Return (X, Y) of the center of cell containing provided text 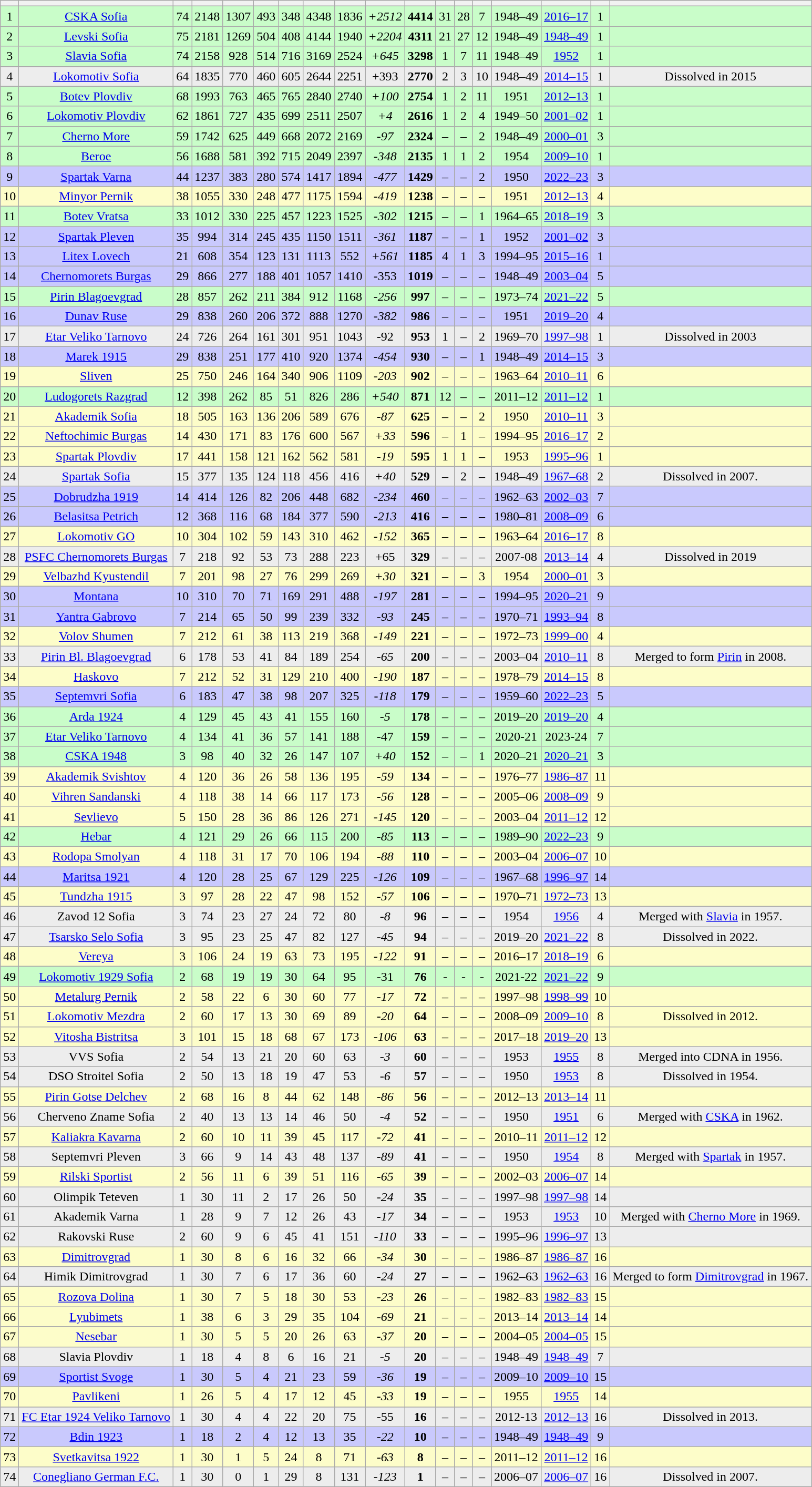
Dissolved in 2022. (711, 937)
314 (239, 236)
2644 (318, 76)
552 (350, 257)
1836 (350, 16)
Himik Dimitrovgrad (96, 1277)
150 (207, 816)
340 (291, 376)
-45 (385, 937)
410 (291, 356)
115 (318, 836)
595 (420, 456)
-6 (385, 1076)
-149 (385, 637)
504 (266, 36)
1109 (350, 376)
+2204 (385, 36)
148 (350, 1096)
-419 (385, 196)
-47 (385, 736)
+540 (385, 396)
529 (420, 476)
Neftochimic Burgas (96, 436)
VVS Sofia (96, 1057)
1429 (420, 176)
Pirin Bl. Blagoevgrad (96, 657)
260 (239, 316)
3169 (318, 56)
Merged into CDNA in 1956. (711, 1057)
2015–16 (567, 257)
750 (207, 376)
-3 (385, 1057)
94 (420, 937)
246 (239, 376)
4414 (420, 16)
158 (239, 456)
+30 (385, 577)
365 (420, 536)
Belasitsa Petrich (96, 516)
+100 (385, 96)
398 (207, 396)
912 (318, 296)
2507 (350, 116)
+33 (385, 436)
97 (207, 897)
PSFC Chernomorets Burgas (96, 557)
Ludogorets Razgrad (96, 396)
321 (420, 577)
Dimitrovgrad (96, 1257)
2148 (207, 16)
1894 (350, 176)
2021-22 (516, 977)
-152 (385, 536)
726 (207, 336)
101 (207, 1037)
348 (291, 16)
2169 (350, 136)
Sevlievo (96, 816)
2049 (318, 156)
Bdin 1923 (96, 1437)
1168 (350, 296)
128 (420, 796)
155 (318, 716)
Rakovski Ruse (96, 1237)
218 (207, 557)
Lokomotiv GO (96, 536)
430 (207, 436)
Olimpik Teteven (96, 1197)
1237 (207, 176)
-69 (385, 1317)
CSKA Sofia (96, 16)
Spartak Pleven (96, 236)
91 (420, 957)
160 (350, 716)
183 (207, 696)
-85 (385, 836)
2524 (350, 56)
-63 (385, 1457)
159 (420, 736)
Merged with Slavia in 1957. (711, 917)
1973–74 (516, 296)
1978–79 (516, 676)
-145 (385, 816)
Lyubimets (96, 1317)
-31 (385, 977)
1993 (207, 96)
Lokomotiv 1929 Sofia (96, 977)
127 (350, 937)
271 (350, 816)
+393 (385, 76)
Tsarsko Selo Sofia (96, 937)
1959–60 (516, 696)
FC Etar 1924 Veliko Tarnovo (96, 1417)
-454 (385, 356)
-256 (385, 296)
1185 (420, 257)
Slavia Sofia (96, 56)
Litex Lovech (96, 257)
201 (207, 577)
-93 (385, 617)
2135 (420, 156)
953 (420, 336)
2770 (420, 76)
Sportist Svoge (96, 1377)
449 (266, 136)
107 (350, 756)
1511 (350, 236)
Beroe (96, 156)
Pavlikeni (96, 1397)
Merged to form Dimitrovgrad in 1967. (711, 1277)
Lokomotiv Plovdiv (96, 116)
-57 (385, 897)
2005–06 (516, 796)
299 (318, 577)
Hebar (96, 836)
104 (350, 1317)
Botev Vratsa (96, 216)
Dobrudzha 1919 (96, 496)
-56 (385, 796)
727 (239, 116)
147 (318, 756)
1417 (318, 176)
-86 (385, 1096)
1019 (420, 276)
Akademik Svishtov (96, 776)
141 (318, 736)
2616 (420, 116)
164 (266, 376)
1055 (207, 196)
Tundzha 1915 (96, 897)
Yantra Gabrovo (96, 617)
1742 (207, 136)
-123 (385, 1476)
42 (9, 836)
+65 (385, 557)
211 (266, 296)
Metalurg Pernik (96, 997)
Conegliano German F.C. (96, 1476)
0 (239, 1476)
857 (207, 296)
-22 (385, 1437)
1150 (318, 236)
Vihren Sandanski (96, 796)
Levski Sofia (96, 36)
-37 (385, 1337)
-203 (385, 376)
1949–50 (516, 116)
1969–70 (516, 336)
994 (207, 236)
177 (266, 356)
214 (207, 617)
Rodopa Smolyan (96, 856)
-55 (385, 1417)
Vitosha Bistritsa (96, 1037)
Chernomorets Burgas (96, 276)
574 (291, 176)
401 (291, 276)
286 (350, 396)
826 (318, 396)
866 (207, 276)
Vereya (96, 957)
-97 (385, 136)
184 (291, 516)
699 (291, 116)
682 (350, 496)
Pirin Blagoevgrad (96, 296)
383 (239, 176)
514 (266, 56)
608 (207, 257)
Arda 1924 (96, 716)
441 (207, 456)
Minyor Pernik (96, 196)
248 (266, 196)
CSKA 1948 (96, 756)
55 (9, 1096)
239 (318, 617)
124 (266, 476)
-126 (385, 876)
+561 (385, 257)
668 (291, 136)
1043 (350, 336)
1238 (420, 196)
Marek 1915 (96, 356)
1410 (350, 276)
161 (266, 336)
1594 (350, 196)
920 (318, 356)
162 (291, 456)
4311 (420, 36)
-106 (385, 1037)
77 (350, 997)
92 (239, 557)
2324 (420, 136)
Septemvri Sofia (96, 696)
408 (291, 36)
Montana (96, 597)
219 (318, 637)
Dissolved in 2019 (711, 557)
2397 (350, 156)
Septemvri Pleven (96, 1156)
888 (318, 316)
+4 (385, 116)
3298 (420, 56)
Dissolved in 2013. (711, 1417)
Nesebar (96, 1337)
715 (291, 156)
1269 (239, 36)
Maritsa 1921 (96, 876)
-92 (385, 336)
332 (350, 617)
1980–81 (516, 516)
1989–90 (516, 836)
400 (350, 676)
99 (291, 617)
Merged with CSKA in 1962. (711, 1116)
Dissolved in 1954. (711, 1076)
-122 (385, 957)
1270 (350, 316)
171 (239, 436)
1057 (318, 276)
465 (266, 96)
2740 (350, 96)
600 (318, 436)
1187 (420, 236)
1374 (350, 356)
123 (266, 257)
456 (318, 476)
1525 (350, 216)
457 (291, 216)
414 (207, 496)
906 (318, 376)
770 (239, 76)
+645 (385, 56)
Cherno More (96, 136)
Spartak Plovdiv (96, 456)
-23 (385, 1297)
1956 (567, 917)
2840 (318, 96)
1999–00 (567, 637)
96 (420, 917)
1688 (207, 156)
135 (239, 476)
1998–99 (567, 997)
210 (318, 676)
291 (318, 597)
187 (420, 676)
-234 (385, 496)
1861 (207, 116)
997 (420, 296)
1964–65 (516, 216)
1175 (318, 196)
986 (420, 316)
Dissolved in 2015 (711, 76)
2511 (318, 116)
Lokomotiv Mezdra (96, 1017)
Merged with Cherno More in 1969. (711, 1217)
2012-13 (516, 1417)
Volov Shumen (96, 637)
-382 (385, 316)
4348 (318, 16)
264 (239, 336)
2181 (207, 36)
765 (291, 96)
902 (420, 376)
85 (266, 396)
2754 (420, 96)
562 (318, 456)
871 (420, 396)
448 (318, 496)
-8 (385, 917)
Dissolved in 2003 (711, 336)
763 (239, 96)
2023-24 (567, 736)
Velbazhd Kyustendil (96, 577)
2072 (318, 136)
-190 (385, 676)
462 (350, 536)
176 (291, 436)
194 (350, 856)
163 (239, 416)
-353 (385, 276)
-88 (385, 856)
-89 (385, 1156)
83 (266, 436)
221 (420, 637)
Kaliakra Kavarna (96, 1136)
Merged to form Pirin in 2008. (711, 657)
1215 (420, 216)
-4 (385, 1116)
-72 (385, 1136)
-34 (385, 1257)
-348 (385, 156)
1307 (239, 16)
189 (318, 657)
2020-21 (516, 736)
84 (291, 657)
110 (420, 856)
951 (318, 336)
1835 (207, 76)
37 (9, 736)
-213 (385, 516)
-197 (385, 597)
301 (291, 336)
Zavod 12 Sofia (96, 917)
207 (318, 696)
-20 (385, 1017)
-110 (385, 1237)
+2512 (385, 16)
Rilski Sportist (96, 1176)
-118 (385, 696)
-302 (385, 216)
89 (350, 1017)
2017–18 (516, 1037)
354 (239, 257)
Akademik Sofia (96, 416)
384 (291, 296)
589 (318, 416)
392 (266, 156)
304 (207, 536)
169 (291, 597)
2158 (207, 56)
Lokomotiv Sofia (96, 76)
143 (291, 536)
277 (239, 276)
280 (266, 176)
Akademik Varna (96, 1217)
505 (207, 416)
86 (291, 816)
DSO Stroitel Sofia (96, 1076)
676 (350, 416)
1113 (318, 257)
254 (350, 657)
-477 (385, 176)
Botev Plovdiv (96, 96)
102 (239, 536)
49 (9, 977)
Dissolved in 2012. (711, 1017)
179 (420, 696)
1940 (350, 36)
Sliven (96, 376)
1012 (207, 216)
Spartak Sofia (96, 476)
930 (420, 356)
493 (266, 16)
Spartak Varna (96, 176)
Rozova Dolina (96, 1297)
269 (350, 577)
325 (350, 696)
488 (350, 597)
Svetkavitsa 1922 (96, 1457)
1976–77 (516, 776)
2251 (350, 76)
590 (350, 516)
605 (291, 76)
-33 (385, 1397)
223 (350, 557)
Merged with Spartak in 1957. (711, 1156)
288 (318, 557)
4144 (318, 36)
567 (350, 436)
477 (291, 196)
Slavia Plovdiv (96, 1357)
Haskovo (96, 676)
-361 (385, 236)
329 (420, 557)
251 (239, 356)
372 (291, 316)
Dunav Ruse (96, 316)
2007-08 (516, 557)
596 (420, 436)
928 (239, 56)
-36 (385, 1377)
-87 (385, 416)
109 (420, 876)
1993–94 (567, 617)
1223 (318, 216)
281 (420, 597)
137 (350, 1156)
Pirin Gotse Delchev (96, 1096)
-19 (385, 456)
80 (350, 917)
-59 (385, 776)
Cherveno Zname Sofia (96, 1116)
151 (350, 1237)
716 (291, 56)
